Output the (x, y) coordinate of the center of the cell containing the given text.  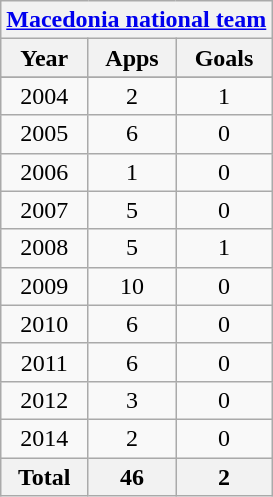
2008 (44, 248)
2006 (44, 172)
2007 (44, 210)
2009 (44, 286)
2012 (44, 400)
Goals (224, 58)
2005 (44, 134)
2004 (44, 96)
46 (132, 477)
2014 (44, 438)
Apps (132, 58)
3 (132, 400)
10 (132, 286)
Macedonia national team (136, 20)
Total (44, 477)
2011 (44, 362)
Year (44, 58)
2010 (44, 324)
